Return (X, Y) of the center of cell containing provided text 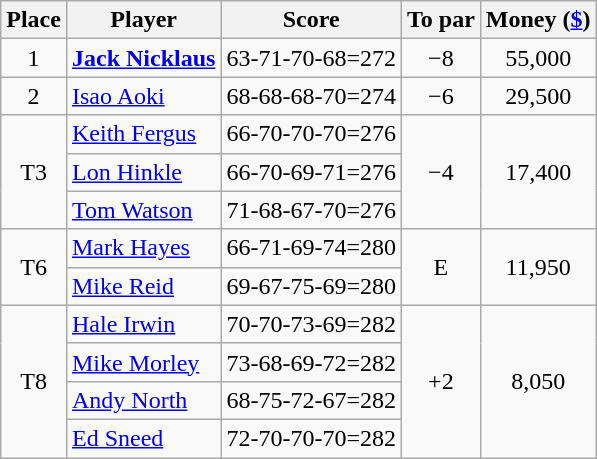
29,500 (538, 96)
−8 (440, 58)
T8 (34, 381)
Isao Aoki (143, 96)
8,050 (538, 381)
Lon Hinkle (143, 172)
Andy North (143, 400)
Keith Fergus (143, 134)
70-70-73-69=282 (312, 324)
Mike Morley (143, 362)
66-70-69-71=276 (312, 172)
T3 (34, 172)
T6 (34, 267)
68-68-68-70=274 (312, 96)
2 (34, 96)
71-68-67-70=276 (312, 210)
17,400 (538, 172)
Place (34, 20)
E (440, 267)
1 (34, 58)
To par (440, 20)
Mark Hayes (143, 248)
Hale Irwin (143, 324)
66-71-69-74=280 (312, 248)
Jack Nicklaus (143, 58)
Money ($) (538, 20)
63-71-70-68=272 (312, 58)
Mike Reid (143, 286)
Player (143, 20)
68-75-72-67=282 (312, 400)
Score (312, 20)
−6 (440, 96)
73-68-69-72=282 (312, 362)
11,950 (538, 267)
Tom Watson (143, 210)
66-70-70-70=276 (312, 134)
+2 (440, 381)
Ed Sneed (143, 438)
72-70-70-70=282 (312, 438)
69-67-75-69=280 (312, 286)
55,000 (538, 58)
−4 (440, 172)
